Capture the cell that displays the provided text and extract its (X, Y) central coordinate. 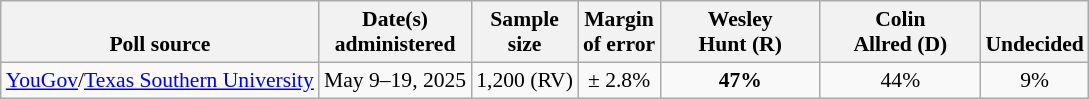
44% (900, 80)
Undecided (1034, 32)
Marginof error (619, 32)
ColinAllred (D) (900, 32)
± 2.8% (619, 80)
Poll source (160, 32)
9% (1034, 80)
47% (740, 80)
Date(s)administered (395, 32)
Samplesize (524, 32)
1,200 (RV) (524, 80)
WesleyHunt (R) (740, 32)
YouGov/Texas Southern University (160, 80)
May 9–19, 2025 (395, 80)
